Locate the cell with the specified text and output its [X, Y] center coordinate. 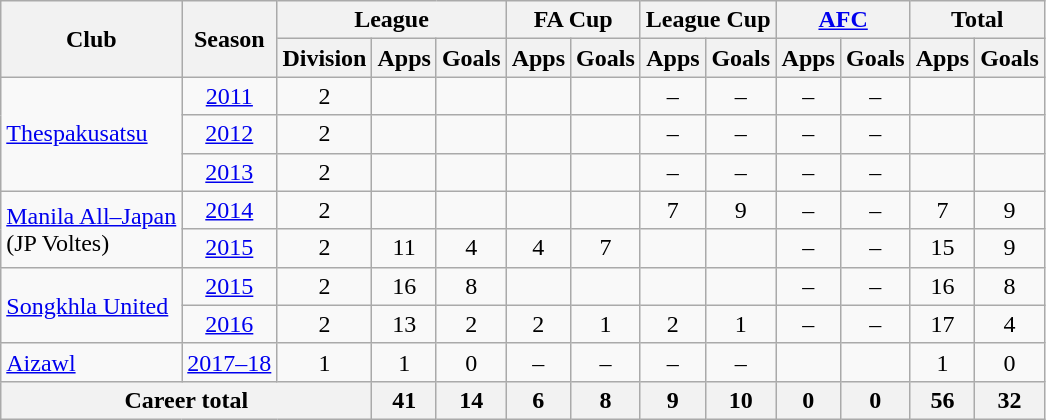
41 [404, 400]
League Cup [708, 20]
13 [404, 324]
15 [942, 248]
2013 [230, 172]
6 [538, 400]
Club [92, 39]
2016 [230, 324]
17 [942, 324]
10 [740, 400]
11 [404, 248]
Division [324, 58]
Songkhla United [92, 305]
32 [1010, 400]
2014 [230, 210]
Season [230, 39]
FA Cup [573, 20]
14 [471, 400]
Total [977, 20]
Aizawl [92, 362]
2017–18 [230, 362]
AFC [843, 20]
Manila All–Japan(JP Voltes) [92, 229]
2011 [230, 96]
2012 [230, 134]
56 [942, 400]
Career total [186, 400]
League [392, 20]
Thespakusatsu [92, 134]
